Provide the [x, y] coordinate of the cell's center where the given text is located.  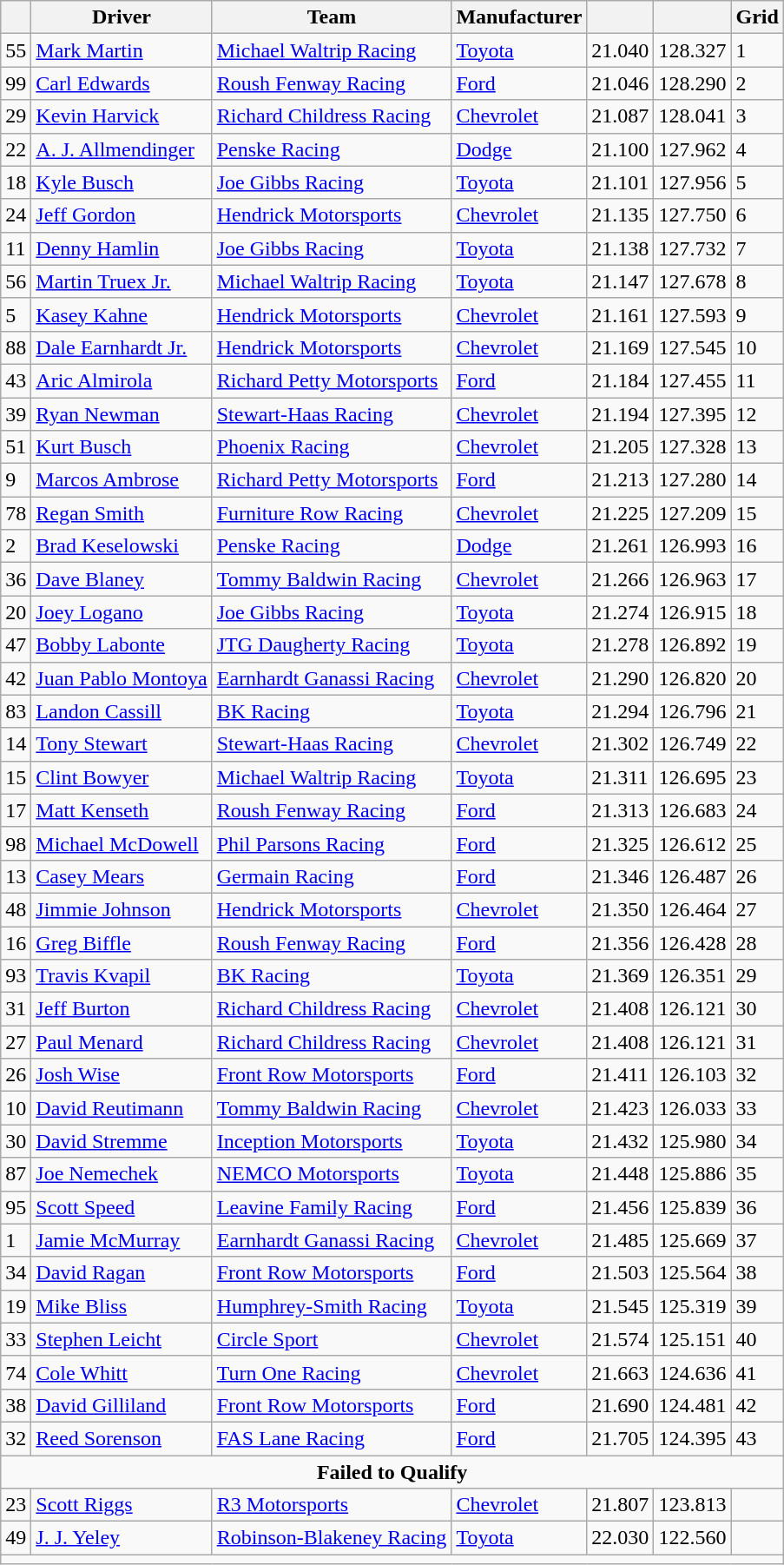
127.209 [693, 513]
Josh Wise [122, 1075]
Kasey Kahne [122, 314]
74 [16, 1372]
48 [16, 909]
125.839 [693, 1207]
126.963 [693, 579]
127.280 [693, 480]
127.962 [693, 149]
Greg Biffle [122, 942]
126.892 [693, 645]
21.432 [620, 1141]
Matt Kenseth [122, 810]
Team [332, 17]
Jeff Gordon [122, 215]
126.612 [693, 843]
124.395 [693, 1438]
Marcos Ambrose [122, 480]
21.346 [620, 876]
28 [757, 942]
127.328 [693, 447]
126.915 [693, 612]
49 [16, 1538]
21.261 [620, 546]
Denny Hamlin [122, 248]
7 [757, 248]
21.294 [620, 711]
Regan Smith [122, 513]
21.350 [620, 909]
Inception Motorsports [332, 1141]
51 [16, 447]
21.184 [620, 380]
J. J. Yeley [122, 1538]
21.290 [620, 678]
128.290 [693, 83]
JTG Daugherty Racing [332, 645]
21.503 [620, 1273]
21.194 [620, 414]
21.313 [620, 810]
126.796 [693, 711]
21.138 [620, 248]
Clint Bowyer [122, 777]
Leavine Family Racing [332, 1207]
21.302 [620, 744]
Cole Whitt [122, 1372]
21.213 [620, 480]
21.169 [620, 347]
127.956 [693, 182]
21.690 [620, 1405]
21.448 [620, 1174]
21.545 [620, 1306]
21.135 [620, 215]
128.041 [693, 116]
Turn One Racing [332, 1372]
127.593 [693, 314]
Mike Bliss [122, 1306]
126.351 [693, 976]
21.147 [620, 281]
21.161 [620, 314]
Humphrey-Smith Racing [332, 1306]
Joe Nemechek [122, 1174]
21.101 [620, 182]
Stephen Leicht [122, 1339]
21 [757, 711]
Jimmie Johnson [122, 909]
78 [16, 513]
Germain Racing [332, 876]
21.325 [620, 843]
123.813 [693, 1505]
Scott Speed [122, 1207]
122.560 [693, 1538]
Casey Mears [122, 876]
Paul Menard [122, 1042]
12 [757, 414]
87 [16, 1174]
FAS Lane Racing [332, 1438]
126.820 [693, 678]
21.274 [620, 612]
93 [16, 976]
125.319 [693, 1306]
126.033 [693, 1108]
Furniture Row Racing [332, 513]
21.040 [620, 50]
A. J. Allmendinger [122, 149]
Dale Earnhardt Jr. [122, 347]
David Gilliland [122, 1405]
Circle Sport [332, 1339]
Reed Sorenson [122, 1438]
Dave Blaney [122, 579]
47 [16, 645]
David Stremme [122, 1141]
127.732 [693, 248]
4 [757, 149]
99 [16, 83]
22.030 [620, 1538]
Travis Kvapil [122, 976]
21.411 [620, 1075]
Brad Keselowski [122, 546]
Aric Almirola [122, 380]
125.886 [693, 1174]
NEMCO Motorsports [332, 1174]
Scott Riggs [122, 1505]
Carl Edwards [122, 83]
35 [757, 1174]
Phil Parsons Racing [332, 843]
3 [757, 116]
126.103 [693, 1075]
Phoenix Racing [332, 447]
41 [757, 1372]
88 [16, 347]
Tony Stewart [122, 744]
21.663 [620, 1372]
126.749 [693, 744]
40 [757, 1339]
127.750 [693, 215]
125.151 [693, 1339]
127.455 [693, 380]
Martin Truex Jr. [122, 281]
127.678 [693, 281]
Jamie McMurray [122, 1240]
25 [757, 843]
125.980 [693, 1141]
127.545 [693, 347]
Landon Cassill [122, 711]
126.993 [693, 546]
Bobby Labonte [122, 645]
126.683 [693, 810]
21.705 [620, 1438]
21.574 [620, 1339]
Ryan Newman [122, 414]
21.205 [620, 447]
21.369 [620, 976]
21.046 [620, 83]
21.278 [620, 645]
8 [757, 281]
Jeff Burton [122, 1009]
83 [16, 711]
21.100 [620, 149]
Michael McDowell [122, 843]
21.456 [620, 1207]
125.564 [693, 1273]
Kyle Busch [122, 182]
124.636 [693, 1372]
56 [16, 281]
21.356 [620, 942]
Joey Logano [122, 612]
124.481 [693, 1405]
37 [757, 1240]
Manufacturer [519, 17]
21.311 [620, 777]
6 [757, 215]
21.087 [620, 116]
Driver [122, 17]
Kevin Harvick [122, 116]
126.464 [693, 909]
David Reutimann [122, 1108]
126.428 [693, 942]
David Ragan [122, 1273]
21.423 [620, 1108]
Juan Pablo Montoya [122, 678]
Failed to Qualify [392, 1472]
R3 Motorsports [332, 1505]
126.695 [693, 777]
Mark Martin [122, 50]
21.266 [620, 579]
125.669 [693, 1240]
21.225 [620, 513]
98 [16, 843]
128.327 [693, 50]
95 [16, 1207]
127.395 [693, 414]
55 [16, 50]
21.485 [620, 1240]
Grid [757, 17]
Robinson-Blakeney Racing [332, 1538]
Kurt Busch [122, 447]
21.807 [620, 1505]
126.487 [693, 876]
